Return the (X, Y) coordinate for the center point of the cell that contains the specified text.  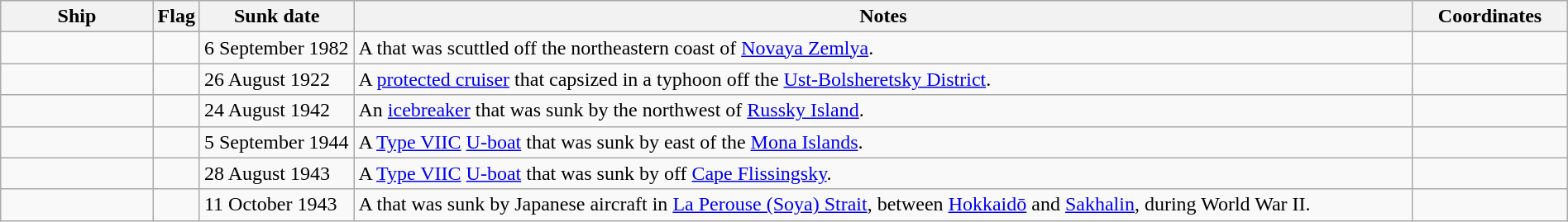
24 August 1942 (276, 111)
11 October 1943 (276, 205)
Notes (883, 17)
Ship (77, 17)
5 September 1944 (276, 142)
Coordinates (1490, 17)
28 August 1943 (276, 173)
A Type VIIC U-boat that was sunk by east of the Mona Islands. (883, 142)
Sunk date (276, 17)
Flag (176, 17)
A Type VIIC U-boat that was sunk by off Cape Flissingsky. (883, 173)
An icebreaker that was sunk by the northwest of Russky Island. (883, 111)
A that was sunk by Japanese aircraft in La Perouse (Soya) Strait, between Hokkaidō and Sakhalin, during World War II. (883, 205)
26 August 1922 (276, 79)
A that was scuttled off the northeastern coast of Novaya Zemlya. (883, 48)
6 September 1982 (276, 48)
A protected cruiser that capsized in a typhoon off the Ust-Bolsheretsky District. (883, 79)
